Return [x, y] of the center of cell containing provided text 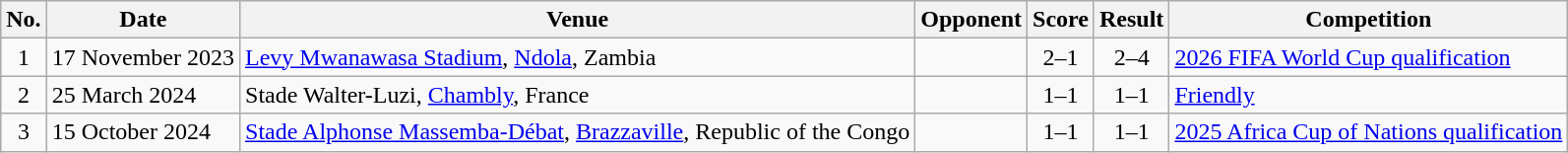
15 October 2024 [143, 132]
No. [24, 20]
1 [24, 57]
Friendly [1368, 95]
2–1 [1061, 57]
Score [1061, 20]
2 [24, 95]
17 November 2023 [143, 57]
3 [24, 132]
2025 Africa Cup of Nations qualification [1368, 132]
Stade Alphonse Massemba-Débat, Brazzaville, Republic of the Congo [578, 132]
Date [143, 20]
Levy Mwanawasa Stadium, Ndola, Zambia [578, 57]
Venue [578, 20]
Competition [1368, 20]
25 March 2024 [143, 95]
2026 FIFA World Cup qualification [1368, 57]
Stade Walter-Luzi, Chambly, France [578, 95]
Result [1131, 20]
2–4 [1131, 57]
Opponent [972, 20]
